Scan for the cell matching the given text and deliver its [X, Y] coordinate at center. 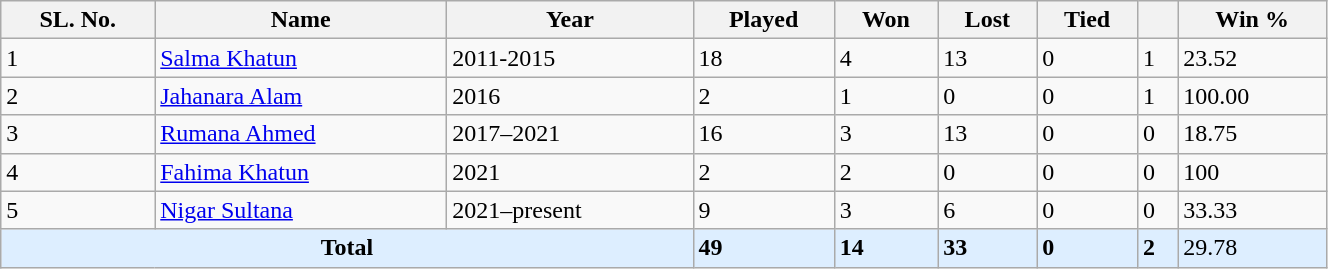
Rumana Ahmed [301, 134]
Year [570, 20]
SL. No. [78, 20]
Jahanara Alam [301, 96]
Lost [988, 20]
Played [764, 20]
6 [988, 210]
18.75 [1252, 134]
Won [886, 20]
14 [886, 248]
2017–2021 [570, 134]
Salma Khatun [301, 58]
23.52 [1252, 58]
33 [988, 248]
100 [1252, 172]
Fahima Khatun [301, 172]
2016 [570, 96]
16 [764, 134]
29.78 [1252, 248]
Tied [1088, 20]
2021 [570, 172]
Win % [1252, 20]
100.00 [1252, 96]
Name [301, 20]
33.33 [1252, 210]
5 [78, 210]
9 [764, 210]
Nigar Sultana [301, 210]
2021–present [570, 210]
Total [347, 248]
2011-2015 [570, 58]
49 [764, 248]
18 [764, 58]
